Identify which cell holds the provided text, then report its (X, Y) central coordinate. 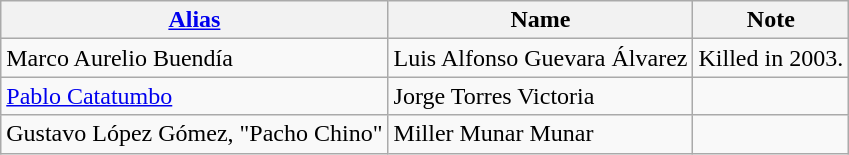
Luis Alfonso Guevara Álvarez (540, 58)
Note (771, 20)
Name (540, 20)
Killed in 2003. (771, 58)
Marco Aurelio Buendía (194, 58)
Alias (194, 20)
Pablo Catatumbo (194, 96)
Jorge Torres Victoria (540, 96)
Miller Munar Munar (540, 134)
Gustavo López Gómez, "Pacho Chino" (194, 134)
